Locate the cell with the specified text and output its [X, Y] center coordinate. 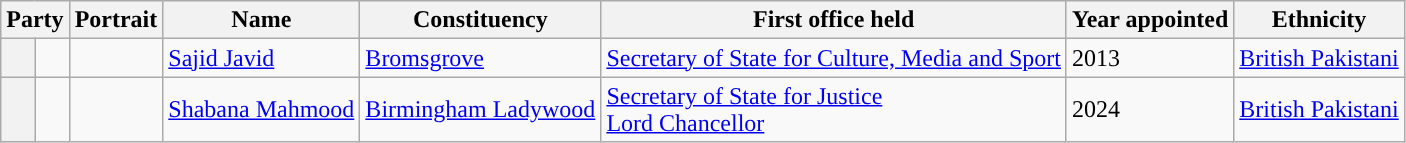
Portrait [116, 20]
Name [262, 20]
Secretary of State for Culture, Media and Sport [834, 58]
Year appointed [1150, 20]
Bromsgrove [480, 58]
Sajid Javid [262, 58]
Secretary of State for JusticeLord Chancellor [834, 110]
Ethnicity [1319, 20]
Shabana Mahmood [262, 110]
Constituency [480, 20]
Party [35, 20]
Birmingham Ladywood [480, 110]
First office held [834, 20]
2013 [1150, 58]
2024 [1150, 110]
